Identify which cell holds the provided text, then report its (X, Y) central coordinate. 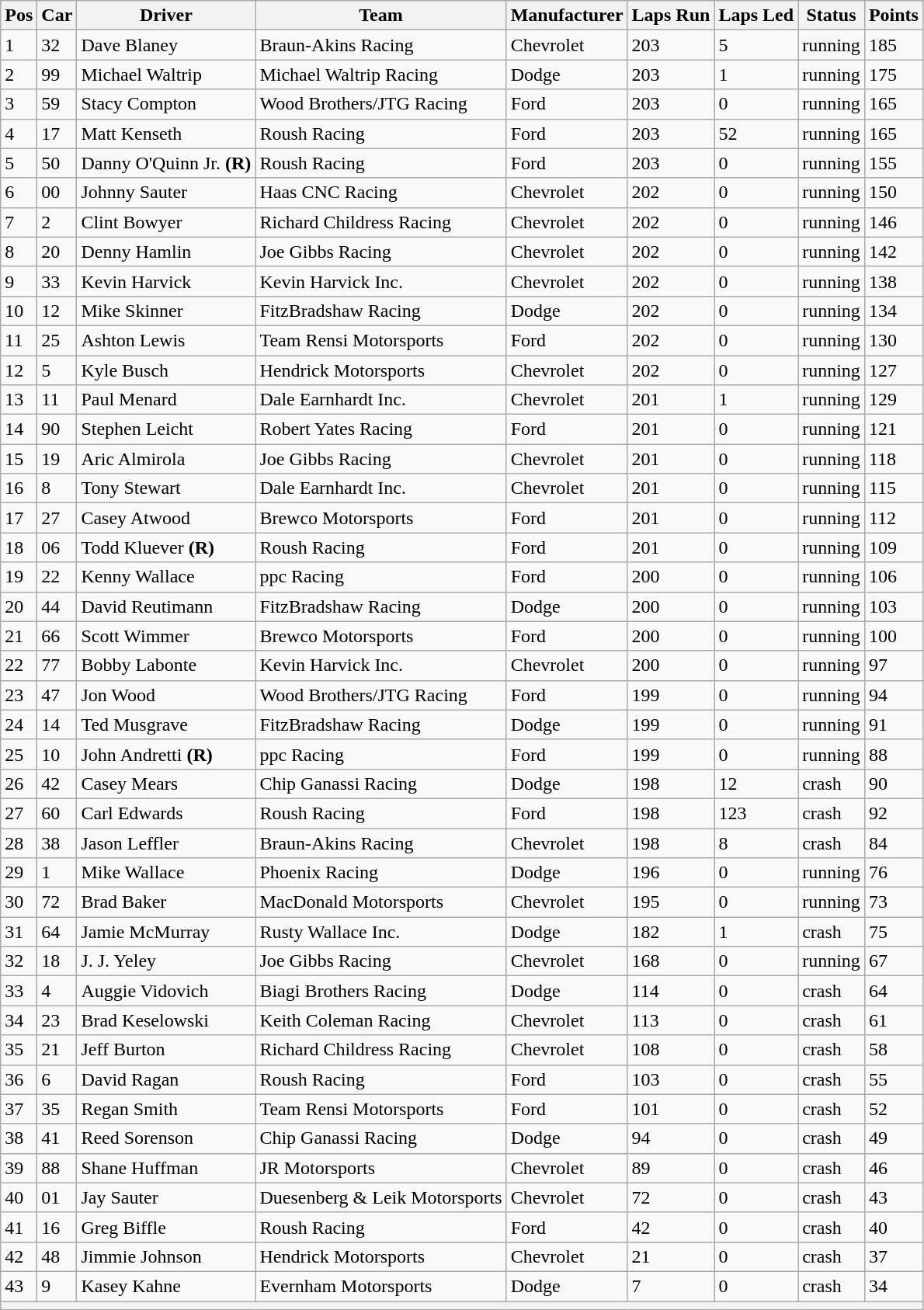
168 (671, 961)
Stephen Leicht (166, 429)
Car (57, 16)
60 (57, 813)
48 (57, 1256)
Michael Waltrip (166, 75)
Shane Huffman (166, 1168)
114 (671, 991)
150 (893, 193)
73 (893, 902)
Jimmie Johnson (166, 1256)
Brad Baker (166, 902)
Jon Wood (166, 695)
123 (756, 813)
J. J. Yeley (166, 961)
Reed Sorenson (166, 1138)
39 (19, 1168)
155 (893, 163)
JR Motorsports (380, 1168)
Robert Yates Racing (380, 429)
28 (19, 843)
Michael Waltrip Racing (380, 75)
89 (671, 1168)
29 (19, 873)
Haas CNC Racing (380, 193)
36 (19, 1079)
138 (893, 281)
Scott Wimmer (166, 636)
13 (19, 400)
John Andretti (R) (166, 754)
58 (893, 1050)
182 (671, 932)
113 (671, 1020)
Matt Kenseth (166, 134)
99 (57, 75)
Laps Run (671, 16)
Laps Led (756, 16)
Johnny Sauter (166, 193)
Paul Menard (166, 400)
Carl Edwards (166, 813)
146 (893, 222)
Mike Skinner (166, 311)
Clint Bowyer (166, 222)
3 (19, 104)
Phoenix Racing (380, 873)
44 (57, 606)
75 (893, 932)
Kasey Kahne (166, 1286)
97 (893, 665)
24 (19, 724)
Jamie McMurray (166, 932)
77 (57, 665)
66 (57, 636)
David Ragan (166, 1079)
129 (893, 400)
142 (893, 252)
26 (19, 784)
Pos (19, 16)
Auggie Vidovich (166, 991)
MacDonald Motorsports (380, 902)
Driver (166, 16)
Regan Smith (166, 1109)
108 (671, 1050)
Ted Musgrave (166, 724)
Status (832, 16)
47 (57, 695)
06 (57, 547)
Kyle Busch (166, 370)
31 (19, 932)
Jeff Burton (166, 1050)
30 (19, 902)
Jay Sauter (166, 1197)
196 (671, 873)
130 (893, 340)
92 (893, 813)
Duesenberg & Leik Motorsports (380, 1197)
127 (893, 370)
01 (57, 1197)
Casey Atwood (166, 518)
106 (893, 577)
Aric Almirola (166, 459)
112 (893, 518)
Todd Kluever (R) (166, 547)
Team (380, 16)
185 (893, 45)
Kevin Harvick (166, 281)
134 (893, 311)
50 (57, 163)
55 (893, 1079)
Bobby Labonte (166, 665)
59 (57, 104)
46 (893, 1168)
115 (893, 488)
Danny O'Quinn Jr. (R) (166, 163)
118 (893, 459)
Stacy Compton (166, 104)
00 (57, 193)
121 (893, 429)
101 (671, 1109)
76 (893, 873)
Evernham Motorsports (380, 1286)
Points (893, 16)
David Reutimann (166, 606)
Denny Hamlin (166, 252)
Keith Coleman Racing (380, 1020)
Kenny Wallace (166, 577)
Dave Blaney (166, 45)
61 (893, 1020)
Brad Keselowski (166, 1020)
Ashton Lewis (166, 340)
15 (19, 459)
Biagi Brothers Racing (380, 991)
Jason Leffler (166, 843)
67 (893, 961)
100 (893, 636)
49 (893, 1138)
Rusty Wallace Inc. (380, 932)
91 (893, 724)
175 (893, 75)
195 (671, 902)
109 (893, 547)
84 (893, 843)
Casey Mears (166, 784)
Greg Biffle (166, 1227)
Tony Stewart (166, 488)
Manufacturer (567, 16)
Mike Wallace (166, 873)
